Provide the [x, y] coordinate of the cell's center where the given text is located.  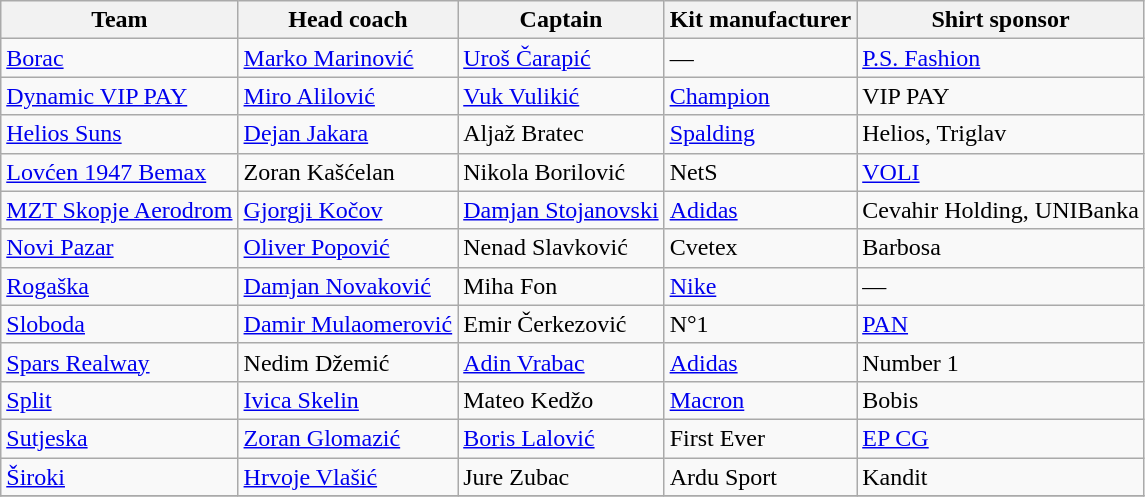
Nenad Slavković [561, 248]
Barbosa [1001, 248]
EP CG [1001, 438]
Nedim Džemić [348, 362]
Kandit [1001, 477]
Zoran Glomazić [348, 438]
Vuk Vulikić [561, 96]
Champion [760, 96]
Cevahir Holding, UNIBanka [1001, 210]
Adin Vrabac [561, 362]
Emir Čerkezović [561, 324]
Nike [760, 286]
Shirt sponsor [1001, 20]
Zoran Kašćelan [348, 172]
Boris Lalović [561, 438]
Nikola Borilović [561, 172]
Captain [561, 20]
Novi Pazar [120, 248]
Ardu Sport [760, 477]
Jure Zubac [561, 477]
Sloboda [120, 324]
VOLI [1001, 172]
Miro Alilović [348, 96]
Hrvoje Vlašić [348, 477]
Sutjeska [120, 438]
P.S. Fashion [1001, 58]
Damjan Stojanovski [561, 210]
Helios, Triglav [1001, 134]
Miha Fon [561, 286]
Spalding [760, 134]
VIP PAY [1001, 96]
Damir Mulaomerović [348, 324]
First Ever [760, 438]
Macron [760, 400]
Helios Suns [120, 134]
Cvetex [760, 248]
Damjan Novaković [348, 286]
Spars Realway [120, 362]
Oliver Popović [348, 248]
Team [120, 20]
Borac [120, 58]
Head coach [348, 20]
Mateo Kedžo [561, 400]
Uroš Čarapić [561, 58]
Lovćen 1947 Bemax [120, 172]
Split [120, 400]
N°1 [760, 324]
Rogaška [120, 286]
Marko Marinović [348, 58]
Dynamic VIP PAY [120, 96]
Ivica Skelin [348, 400]
Aljaž Bratec [561, 134]
Number 1 [1001, 362]
Kit manufacturer [760, 20]
Bobis [1001, 400]
Dejan Jakara [348, 134]
Gjorgji Kočov [348, 210]
Široki [120, 477]
MZT Skopje Aerodrom [120, 210]
NetS [760, 172]
PAN [1001, 324]
